Determine the [X, Y] coordinate at the center of the cell enclosing the given text.  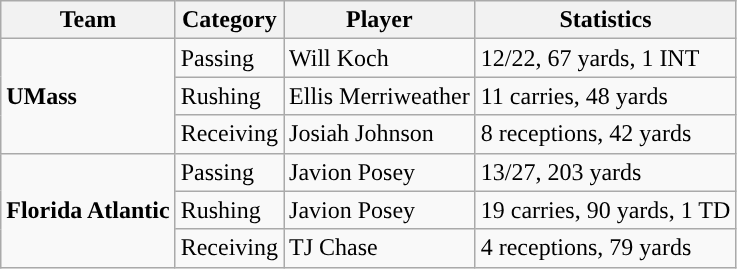
TJ Chase [380, 248]
UMass [88, 96]
19 carries, 90 yards, 1 TD [606, 210]
Ellis Merriweather [380, 96]
Josiah Johnson [380, 134]
Category [229, 20]
13/27, 203 yards [606, 172]
8 receptions, 42 yards [606, 134]
Statistics [606, 20]
Team [88, 20]
12/22, 67 yards, 1 INT [606, 58]
Player [380, 20]
Will Koch [380, 58]
4 receptions, 79 yards [606, 248]
11 carries, 48 yards [606, 96]
Florida Atlantic [88, 210]
